Return the (X, Y) coordinate for the center point of the cell that contains the specified text.  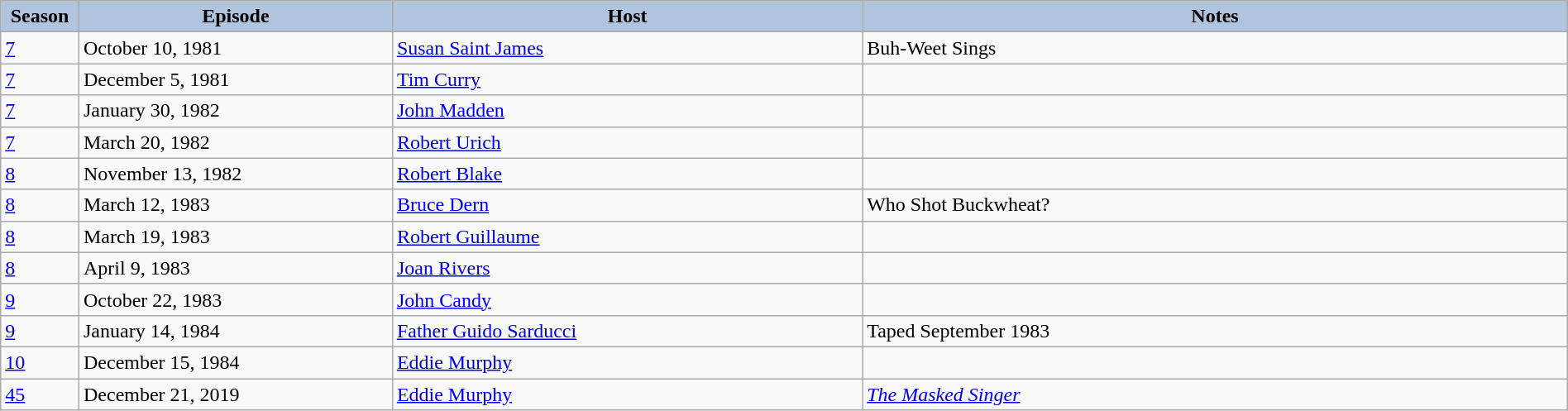
Bruce Dern (627, 205)
January 14, 1984 (235, 331)
Taped September 1983 (1216, 331)
December 5, 1981 (235, 79)
John Candy (627, 299)
Tim Curry (627, 79)
November 13, 1982 (235, 174)
Season (40, 17)
December 15, 1984 (235, 362)
Host (627, 17)
John Madden (627, 111)
October 22, 1983 (235, 299)
Joan Rivers (627, 268)
10 (40, 362)
45 (40, 394)
Robert Guillaume (627, 237)
Father Guido Sarducci (627, 331)
March 20, 1982 (235, 142)
Who Shot Buckwheat? (1216, 205)
Robert Urich (627, 142)
Notes (1216, 17)
March 19, 1983 (235, 237)
December 21, 2019 (235, 394)
March 12, 1983 (235, 205)
April 9, 1983 (235, 268)
Susan Saint James (627, 48)
Episode (235, 17)
Robert Blake (627, 174)
The Masked Singer (1216, 394)
October 10, 1981 (235, 48)
January 30, 1982 (235, 111)
Buh-Weet Sings (1216, 48)
